Extract the (X, Y) coordinate from the center of the cell holding the provided text.  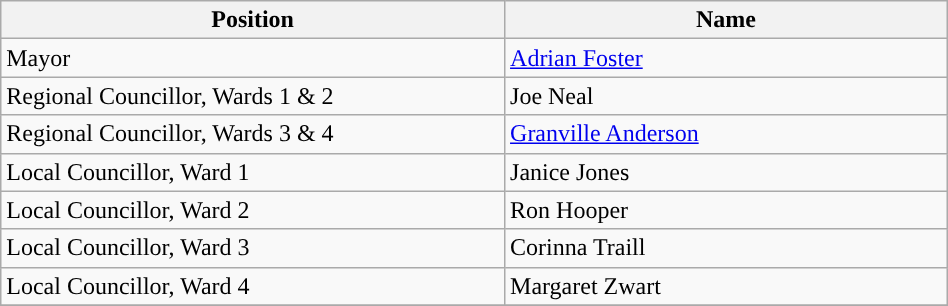
Name (726, 20)
Mayor (253, 58)
Margaret Zwart (726, 286)
Local Councillor, Ward 4 (253, 286)
Adrian Foster (726, 58)
Corinna Traill (726, 248)
Regional Councillor, Wards 3 & 4 (253, 134)
Local Councillor, Ward 1 (253, 172)
Joe Neal (726, 96)
Local Councillor, Ward 2 (253, 210)
Granville Anderson (726, 134)
Janice Jones (726, 172)
Local Councillor, Ward 3 (253, 248)
Regional Councillor, Wards 1 & 2 (253, 96)
Ron Hooper (726, 210)
Position (253, 20)
